Capture the cell that displays the provided text and extract its (X, Y) central coordinate. 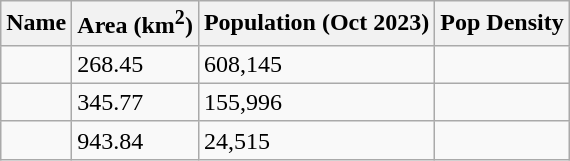
345.77 (136, 102)
24,515 (316, 140)
155,996 (316, 102)
Name (36, 24)
Area (km2) (136, 24)
Population (Oct 2023) (316, 24)
Pop Density (502, 24)
268.45 (136, 64)
943.84 (136, 140)
608,145 (316, 64)
